Output the (x, y) coordinate of the center of the cell containing the given text.  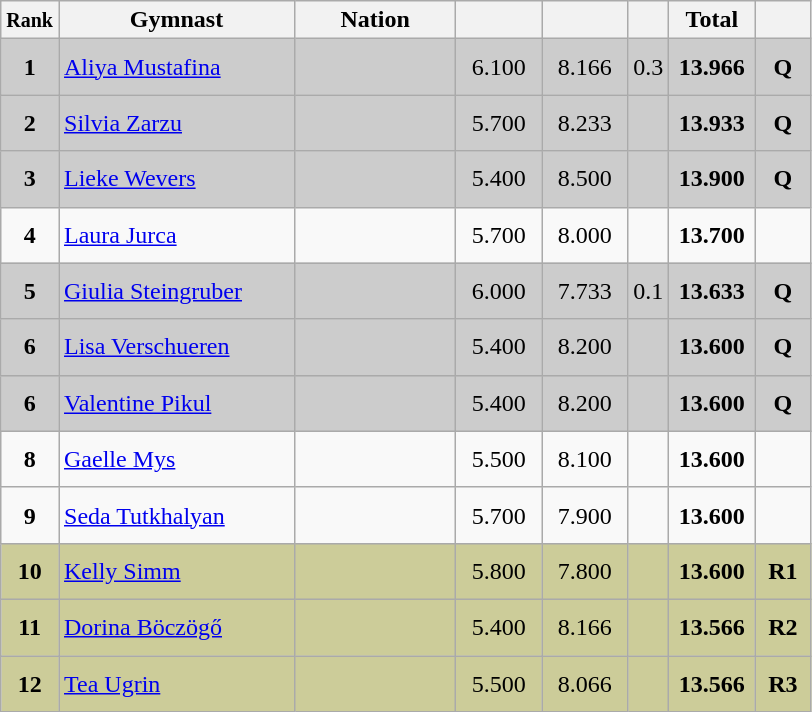
4 (30, 235)
Giulia Steingruber (176, 291)
2 (30, 123)
8.000 (585, 235)
7.800 (585, 571)
10 (30, 571)
Seda Tutkhalyan (176, 515)
13.700 (712, 235)
Aliya Mustafina (176, 67)
Lieke Wevers (176, 179)
Lisa Verschueren (176, 347)
3 (30, 179)
Gymnast (176, 20)
8.500 (585, 179)
Rank (30, 20)
13.966 (712, 67)
8.233 (585, 123)
12 (30, 684)
8 (30, 459)
R2 (783, 627)
9 (30, 515)
Valentine Pikul (176, 403)
Nation (376, 20)
Silvia Zarzu (176, 123)
8.066 (585, 684)
Kelly Simm (176, 571)
Tea Ugrin (176, 684)
Total (712, 20)
7.733 (585, 291)
5.800 (499, 571)
13.933 (712, 123)
R1 (783, 571)
6.000 (499, 291)
R3 (783, 684)
1 (30, 67)
Laura Jurca (176, 235)
Gaelle Mys (176, 459)
11 (30, 627)
Dorina Böczögő (176, 627)
13.900 (712, 179)
13.633 (712, 291)
8.100 (585, 459)
0.3 (648, 67)
6.100 (499, 67)
7.900 (585, 515)
0.1 (648, 291)
5 (30, 291)
